Capture the cell that displays the provided text and extract its [x, y] central coordinate. 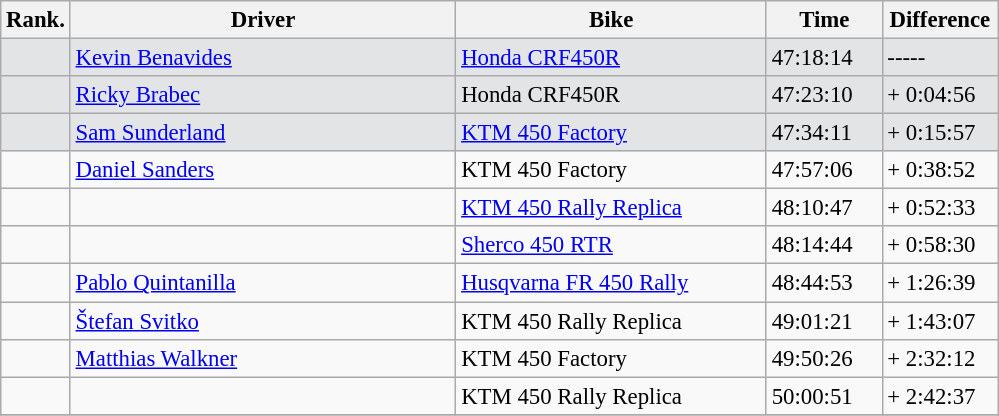
+ 0:04:56 [940, 95]
Rank. [36, 20]
Daniel Sanders [263, 170]
Bike [612, 20]
+ 0:38:52 [940, 170]
+ 1:26:39 [940, 283]
Ricky Brabec [263, 95]
+ 0:15:57 [940, 133]
48:44:53 [824, 283]
Kevin Benavides [263, 58]
50:00:51 [824, 396]
Husqvarna FR 450 Rally [612, 283]
Time [824, 20]
Sam Sunderland [263, 133]
+ 0:58:30 [940, 245]
Driver [263, 20]
+ 2:42:37 [940, 396]
47:57:06 [824, 170]
49:01:21 [824, 321]
+ 2:32:12 [940, 358]
48:10:47 [824, 208]
Sherco 450 RTR [612, 245]
47:23:10 [824, 95]
Difference [940, 20]
Štefan Svitko [263, 321]
Matthias Walkner [263, 358]
Pablo Quintanilla [263, 283]
47:18:14 [824, 58]
+ 0:52:33 [940, 208]
+ 1:43:07 [940, 321]
----- [940, 58]
49:50:26 [824, 358]
47:34:11 [824, 133]
48:14:44 [824, 245]
